Identify which cell holds the provided text, then report its [x, y] central coordinate. 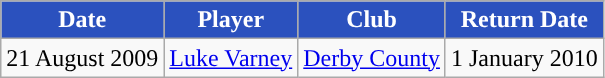
1 January 2010 [524, 58]
Return Date [524, 20]
21 August 2009 [82, 58]
Luke Varney [231, 58]
Date [82, 20]
Player [231, 20]
Club [372, 20]
Derby County [372, 58]
